For the text-containing cell, return its midpoint in [X, Y] coordinate format. 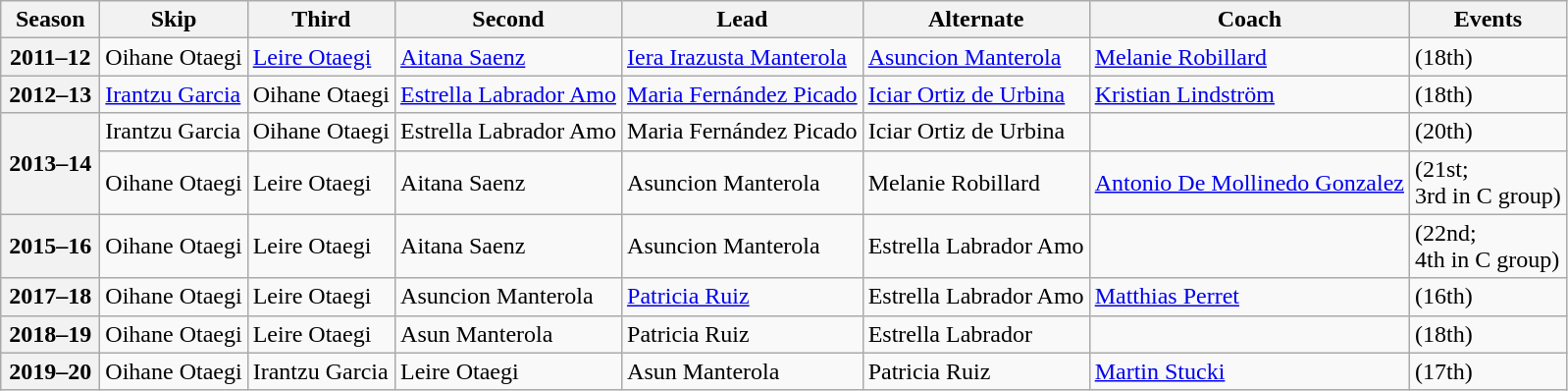
(16th) [1488, 297]
Alternate [975, 20]
2015–16 [51, 246]
Skip [174, 20]
2013–14 [51, 163]
Events [1488, 20]
(17th) [1488, 371]
2018–19 [51, 334]
2012–13 [51, 94]
2017–18 [51, 297]
(22nd;4th in C group) [1488, 246]
Estrella Labrador [975, 334]
Season [51, 20]
Kristian Lindström [1249, 94]
(21st;3rd in C group) [1488, 183]
Martin Stucki [1249, 371]
Second [508, 20]
Antonio De Mollinedo Gonzalez [1249, 183]
Lead [743, 20]
Matthias Perret [1249, 297]
Iera Irazusta Manterola [743, 57]
Coach [1249, 20]
2011–12 [51, 57]
Third [321, 20]
2019–20 [51, 371]
(20th) [1488, 132]
